Determine the [X, Y] coordinate at the center of the cell enclosing the given text.  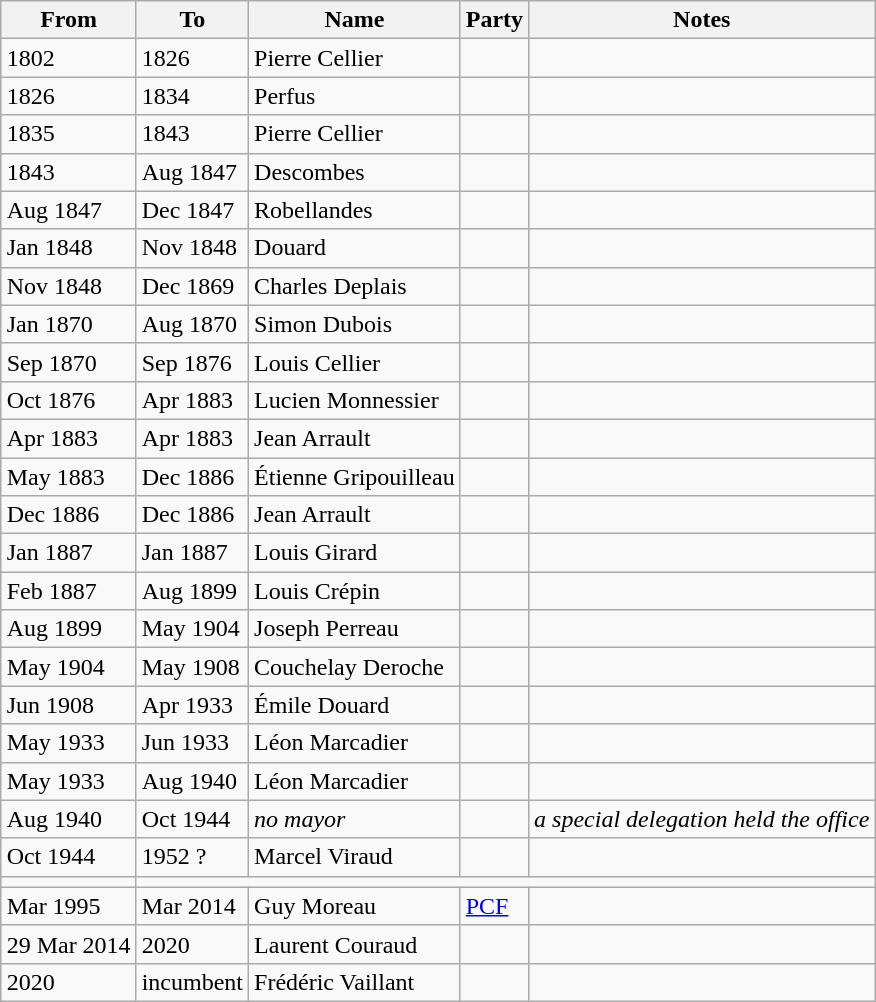
Feb 1887 [68, 591]
1834 [192, 96]
Émile Douard [355, 705]
Dec 1847 [192, 210]
Oct 1876 [68, 400]
Jan 1848 [68, 248]
Frédéric Vaillant [355, 982]
Apr 1933 [192, 705]
Couchelay Deroche [355, 667]
Louis Crépin [355, 591]
Jun 1908 [68, 705]
Perfus [355, 96]
May 1883 [68, 477]
PCF [494, 906]
Douard [355, 248]
no mayor [355, 819]
Sep 1870 [68, 362]
Name [355, 20]
29 Mar 2014 [68, 944]
Guy Moreau [355, 906]
Joseph Perreau [355, 629]
Descombes [355, 172]
1802 [68, 58]
From [68, 20]
Jun 1933 [192, 743]
Mar 2014 [192, 906]
Aug 1870 [192, 324]
Robellandes [355, 210]
Étienne Gripouilleau [355, 477]
Jan 1870 [68, 324]
Notes [702, 20]
1835 [68, 134]
Sep 1876 [192, 362]
a special delegation held the office [702, 819]
Mar 1995 [68, 906]
Simon Dubois [355, 324]
1952 ? [192, 857]
To [192, 20]
Dec 1869 [192, 286]
incumbent [192, 982]
Louis Girard [355, 553]
Marcel Viraud [355, 857]
Lucien Monnessier [355, 400]
Party [494, 20]
Laurent Couraud [355, 944]
May 1908 [192, 667]
Charles Deplais [355, 286]
Louis Cellier [355, 362]
